Return the [X, Y] coordinate for the center point of the cell that contains the specified text.  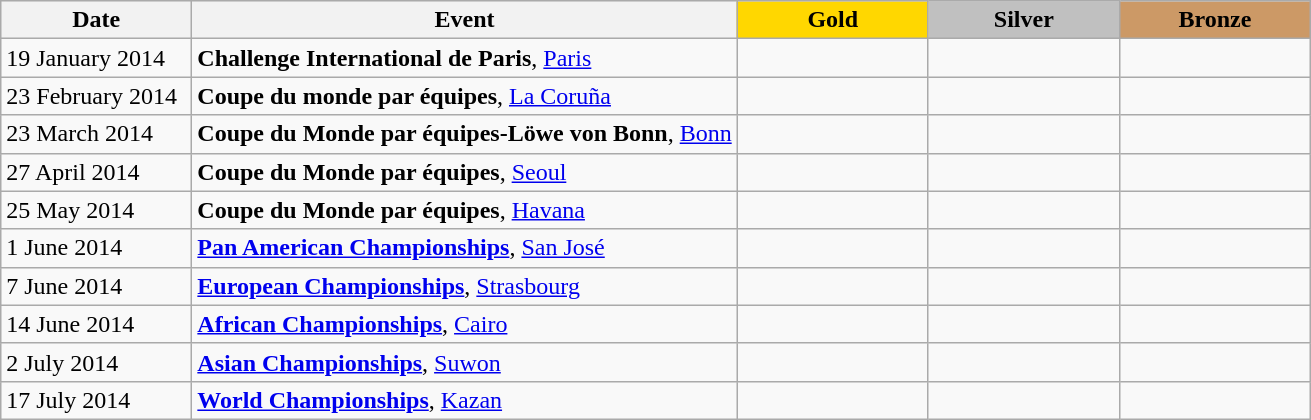
Bronze [1214, 20]
25 May 2014 [96, 210]
Pan American Championships, San José [464, 248]
1 June 2014 [96, 248]
Asian Championships, Suwon [464, 362]
Coupe du Monde par équipes, Seoul [464, 172]
Gold [832, 20]
27 April 2014 [96, 172]
Event [464, 20]
23 February 2014 [96, 96]
19 January 2014 [96, 58]
African Championships, Cairo [464, 324]
European Championships, Strasbourg [464, 286]
Silver [1024, 20]
Date [96, 20]
23 March 2014 [96, 134]
World Championships, Kazan [464, 400]
2 July 2014 [96, 362]
Coupe du monde par équipes, La Coruña [464, 96]
17 July 2014 [96, 400]
Coupe du Monde par équipes-Löwe von Bonn, Bonn [464, 134]
Coupe du Monde par équipes, Havana [464, 210]
Challenge International de Paris, Paris [464, 58]
7 June 2014 [96, 286]
14 June 2014 [96, 324]
